Scan for the cell matching the given text and deliver its [X, Y] coordinate at center. 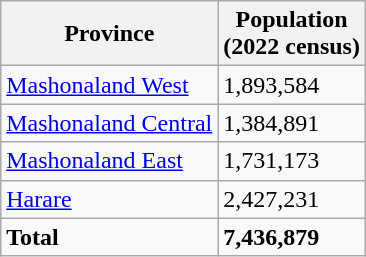
Total [110, 237]
2,427,231 [292, 199]
Harare [110, 199]
Mashonaland West [110, 85]
1,893,584 [292, 85]
Province [110, 34]
1,384,891 [292, 123]
Population(2022 census) [292, 34]
1,731,173 [292, 161]
Mashonaland Central [110, 123]
Mashonaland East [110, 161]
7,436,879 [292, 237]
